Pinpoint the cell where the given text exists, returning its [X, Y] midpoint coordinate. 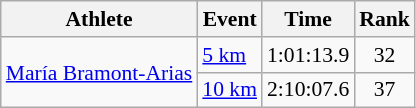
2:10:07.6 [308, 90]
5 km [230, 55]
Rank [384, 19]
1:01:13.9 [308, 55]
Time [308, 19]
María Bramont-Arias [100, 72]
37 [384, 90]
Event [230, 19]
32 [384, 55]
Athlete [100, 19]
10 km [230, 90]
